Pinpoint the cell where the given text exists, returning its (x, y) midpoint coordinate. 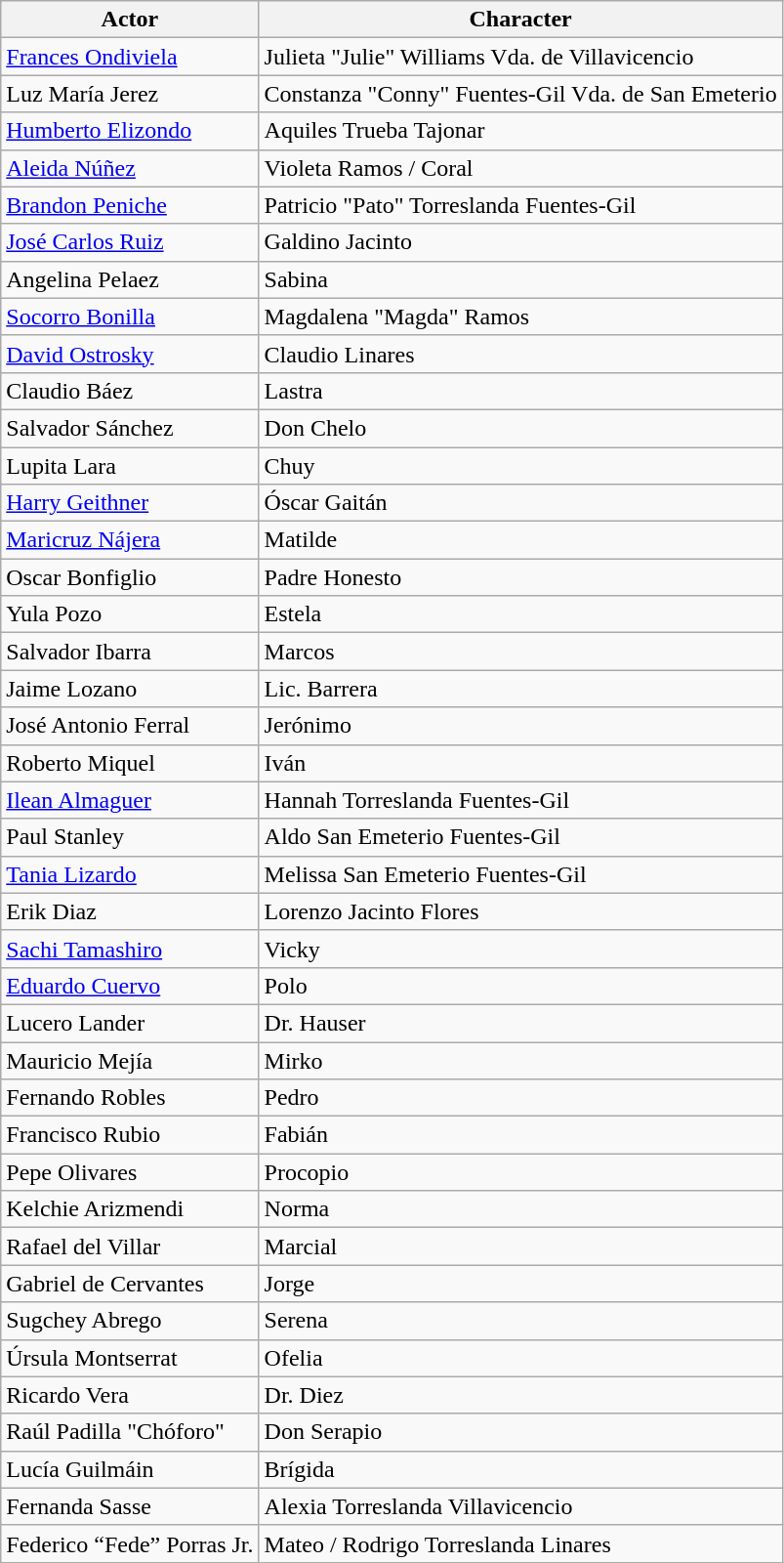
Angelina Pelaez (130, 279)
Jorge (520, 1284)
Humberto Elizondo (130, 131)
Serena (520, 1321)
Jaime Lozano (130, 689)
Julieta "Julie" Williams Vda. de Villavicencio (520, 57)
Violeta Ramos / Coral (520, 168)
Ofelia (520, 1358)
Harry Geithner (130, 503)
Iván (520, 763)
Paul Stanley (130, 837)
Mirko (520, 1060)
Pepe Olivares (130, 1172)
Melissa San Emeterio Fuentes-Gil (520, 874)
Patricio "Pato" Torreslanda Fuentes-Gil (520, 205)
Pedro (520, 1098)
Dr. Diez (520, 1395)
Chuy (520, 466)
Lupita Lara (130, 466)
Dr. Hauser (520, 1023)
Eduardo Cuervo (130, 986)
Luz María Jerez (130, 94)
Fernanda Sasse (130, 1506)
Alexia Torreslanda Villavicencio (520, 1506)
Galdino Jacinto (520, 242)
Sugchey Abrego (130, 1321)
Brandon Peniche (130, 205)
Salvador Ibarra (130, 652)
Yula Pozo (130, 614)
Marcos (520, 652)
Magdalena "Magda" Ramos (520, 317)
Jerónimo (520, 726)
Erik Diaz (130, 911)
Ricardo Vera (130, 1395)
Socorro Bonilla (130, 317)
Roberto Miquel (130, 763)
Character (520, 20)
Procopio (520, 1172)
Claudio Linares (520, 354)
Padre Honesto (520, 577)
Frances Ondiviela (130, 57)
Maricruz Nájera (130, 540)
Federico “Fede” Porras Jr. (130, 1543)
Don Chelo (520, 428)
Óscar Gaitán (520, 503)
Fernando Robles (130, 1098)
Polo (520, 986)
Estela (520, 614)
Vicky (520, 949)
Fabián (520, 1135)
David Ostrosky (130, 354)
Sachi Tamashiro (130, 949)
Aleida Núñez (130, 168)
Kelchie Arizmendi (130, 1209)
Gabriel de Cervantes (130, 1284)
Salvador Sánchez (130, 428)
Constanza "Conny" Fuentes-Gil Vda. de San Emeterio (520, 94)
Mauricio Mejía (130, 1060)
Aquiles Trueba Tajonar (520, 131)
José Antonio Ferral (130, 726)
Lucero Lander (130, 1023)
Mateo / Rodrigo Torreslanda Linares (520, 1543)
Rafael del Villar (130, 1246)
Claudio Báez (130, 391)
Matilde (520, 540)
Raúl Padilla "Chóforo" (130, 1432)
Úrsula Montserrat (130, 1358)
Lucía Guilmáin (130, 1469)
Norma (520, 1209)
Sabina (520, 279)
Actor (130, 20)
Don Serapio (520, 1432)
Francisco Rubio (130, 1135)
Ilean Almaguer (130, 800)
Lic. Barrera (520, 689)
Lastra (520, 391)
Brígida (520, 1469)
José Carlos Ruiz (130, 242)
Lorenzo Jacinto Flores (520, 911)
Aldo San Emeterio Fuentes-Gil (520, 837)
Tania Lizardo (130, 874)
Hannah Torreslanda Fuentes-Gil (520, 800)
Marcial (520, 1246)
Oscar Bonfiglio (130, 577)
